Detect which cell encompasses the target text, then output its (X, Y) center coordinate. 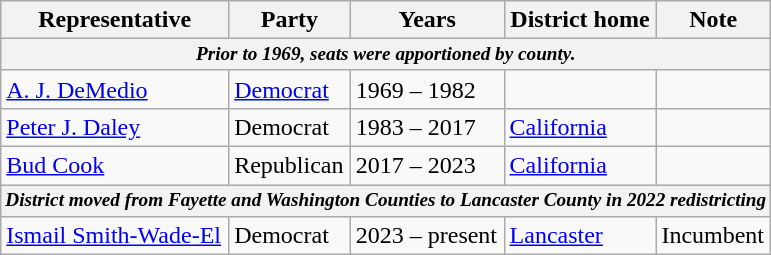
Bud Cook (115, 166)
Party (290, 20)
District moved from Fayette and Washington Counties to Lancaster County in 2022 redistricting (386, 201)
A. J. DeMedio (115, 89)
Representative (115, 20)
Note (714, 20)
Lancaster (580, 235)
1969 – 1982 (427, 89)
District home (580, 20)
1983 – 2017 (427, 128)
2017 – 2023 (427, 166)
Ismail Smith-Wade-El (115, 235)
Peter J. Daley (115, 128)
2023 – present (427, 235)
Republican (290, 166)
Incumbent (714, 235)
Prior to 1969, seats were apportioned by county. (386, 55)
Years (427, 20)
